Identify which cell holds the provided text, then report its (X, Y) central coordinate. 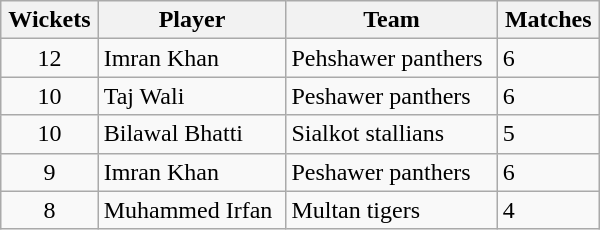
Wickets (50, 20)
Player (192, 20)
9 (50, 172)
4 (548, 210)
Muhammed Irfan (192, 210)
Bilawal Bhatti (192, 134)
Sialkot stallians (392, 134)
Team (392, 20)
12 (50, 58)
Matches (548, 20)
8 (50, 210)
Multan tigers (392, 210)
Pehshawer panthers (392, 58)
5 (548, 134)
Taj Wali (192, 96)
